Identify which cell holds the provided text, then report its [x, y] central coordinate. 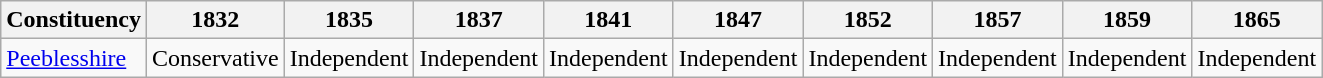
Peeblesshire [74, 58]
Constituency [74, 20]
1832 [215, 20]
1859 [1127, 20]
1852 [868, 20]
1857 [998, 20]
1835 [349, 20]
1841 [609, 20]
1837 [479, 20]
1865 [1257, 20]
Conservative [215, 58]
1847 [738, 20]
